Pinpoint the cell where the given text exists, returning its [x, y] midpoint coordinate. 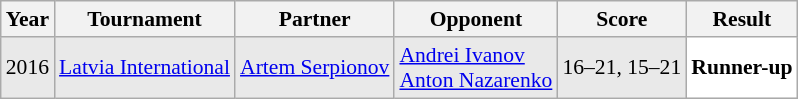
Opponent [476, 19]
Year [28, 19]
Andrei Ivanov Anton Nazarenko [476, 68]
Result [742, 19]
Runner-up [742, 68]
Artem Serpionov [314, 68]
16–21, 15–21 [622, 68]
2016 [28, 68]
Latvia International [144, 68]
Tournament [144, 19]
Score [622, 19]
Partner [314, 19]
